Search for the cell housing the specified text and yield its [x, y] center coordinate. 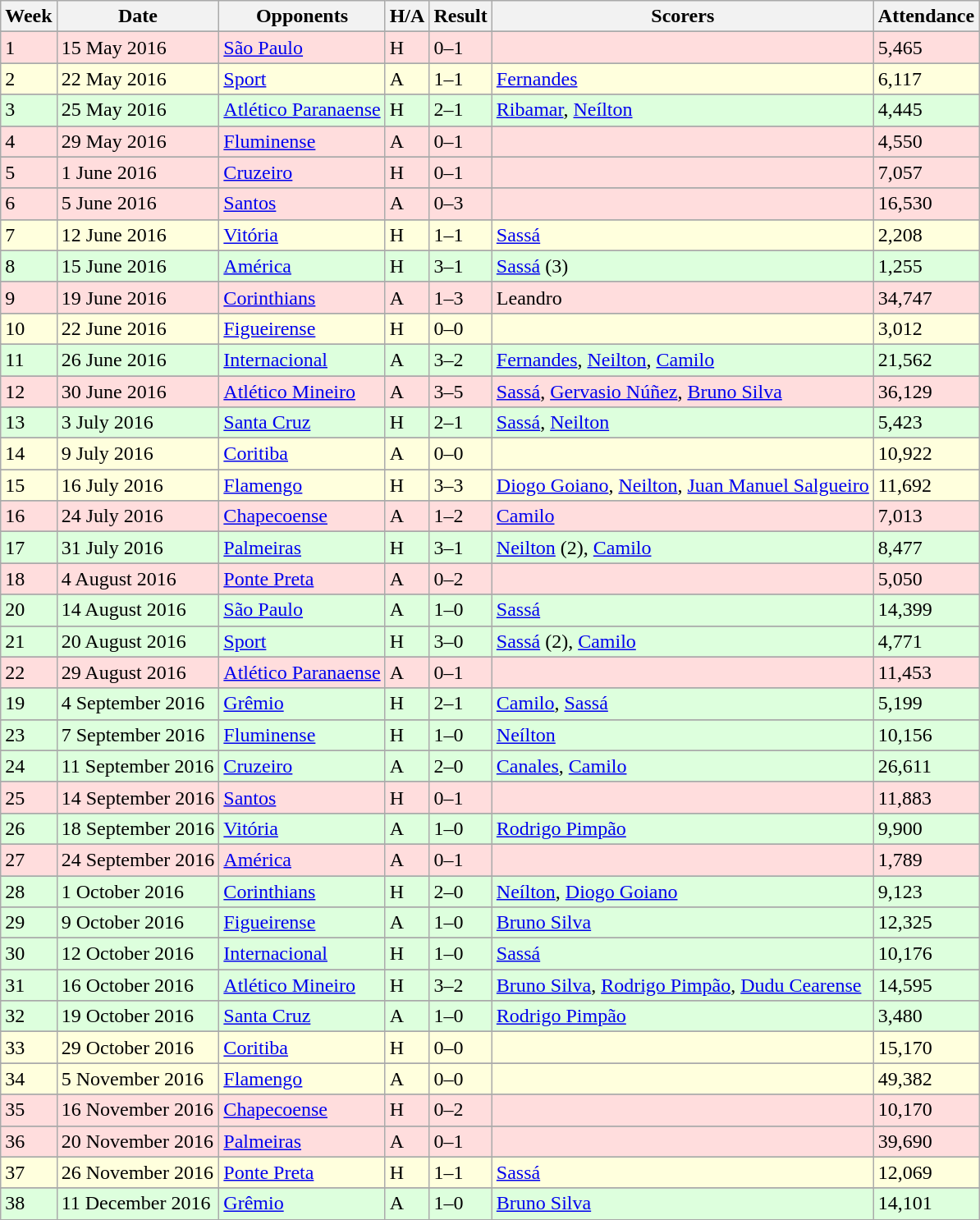
34,747 [926, 297]
22 June 2016 [138, 328]
16,530 [926, 204]
5 June 2016 [138, 204]
13 [29, 423]
30 [29, 954]
Sassá, Gervasio Núñez, Bruno Silva [683, 392]
10,176 [926, 954]
3–3 [460, 485]
Fernandes, Neilton, Camilo [683, 360]
14 September 2016 [138, 797]
5,465 [926, 48]
16 [29, 516]
12,325 [926, 923]
2,208 [926, 235]
Canales, Camilo [683, 766]
36 [29, 1141]
12 October 2016 [138, 954]
22 May 2016 [138, 79]
Result [460, 16]
Camilo, Sassá [683, 704]
38 [29, 1204]
15 June 2016 [138, 266]
16 October 2016 [138, 985]
4,445 [926, 110]
Fernandes [683, 79]
16 July 2016 [138, 485]
11 September 2016 [138, 766]
23 [29, 735]
3–5 [460, 392]
17 [29, 548]
26 November 2016 [138, 1172]
1 [29, 48]
11 [29, 360]
4 August 2016 [138, 579]
14,399 [926, 610]
14,595 [926, 985]
26 June 2016 [138, 360]
22 [29, 672]
24 July 2016 [138, 516]
25 [29, 797]
19 June 2016 [138, 297]
12 June 2016 [138, 235]
Bruno Silva, Rodrigo Pimpão, Dudu Cearense [683, 985]
Attendance [926, 16]
11,883 [926, 797]
Opponents [302, 16]
15 May 2016 [138, 48]
5,050 [926, 579]
29 August 2016 [138, 672]
10,170 [926, 1110]
Scorers [683, 16]
35 [29, 1110]
6,117 [926, 79]
Camilo [683, 516]
Sassá (3) [683, 266]
28 [29, 891]
29 May 2016 [138, 141]
5,423 [926, 423]
7 [29, 235]
34 [29, 1079]
19 October 2016 [138, 1016]
5,199 [926, 704]
9,900 [926, 828]
20 August 2016 [138, 641]
3,480 [926, 1016]
3–0 [460, 641]
11,692 [926, 485]
39,690 [926, 1141]
Leandro [683, 297]
18 [29, 579]
10,922 [926, 454]
1–2 [460, 516]
12 [29, 392]
14,101 [926, 1204]
3 [29, 110]
5 November 2016 [138, 1079]
9 July 2016 [138, 454]
20 [29, 610]
16 November 2016 [138, 1110]
11 December 2016 [138, 1204]
37 [29, 1172]
8 [29, 266]
Neílton [683, 735]
4,771 [926, 641]
15,170 [926, 1048]
3 July 2016 [138, 423]
27 [29, 860]
1 June 2016 [138, 172]
3,012 [926, 328]
7,057 [926, 172]
11,453 [926, 672]
25 May 2016 [138, 110]
4 [29, 141]
10 [29, 328]
12,069 [926, 1172]
7 September 2016 [138, 735]
1 October 2016 [138, 891]
33 [29, 1048]
31 [29, 985]
9 [29, 297]
15 [29, 485]
30 June 2016 [138, 392]
14 August 2016 [138, 610]
32 [29, 1016]
20 November 2016 [138, 1141]
26 [29, 828]
21,562 [926, 360]
4,550 [926, 141]
6 [29, 204]
14 [29, 454]
Ribamar, Neílton [683, 110]
0–3 [460, 204]
36,129 [926, 392]
9,123 [926, 891]
1,255 [926, 266]
31 July 2016 [138, 548]
49,382 [926, 1079]
5 [29, 172]
Week [29, 16]
10,156 [926, 735]
19 [29, 704]
29 October 2016 [138, 1048]
Sassá, Neilton [683, 423]
Neílton, Diogo Goiano [683, 891]
24 [29, 766]
4 September 2016 [138, 704]
8,477 [926, 548]
26,611 [926, 766]
29 [29, 923]
1–3 [460, 297]
18 September 2016 [138, 828]
Date [138, 16]
7,013 [926, 516]
Sassá (2), Camilo [683, 641]
Diogo Goiano, Neilton, Juan Manuel Salgueiro [683, 485]
Neilton (2), Camilo [683, 548]
21 [29, 641]
9 October 2016 [138, 923]
H/A [407, 16]
24 September 2016 [138, 860]
1,789 [926, 860]
2 [29, 79]
